Provide the (x, y) coordinate of the cell's center where the given text is located.  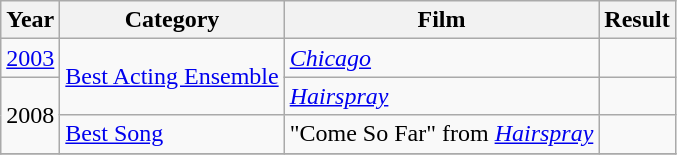
Category (172, 20)
Chicago (442, 58)
2003 (30, 58)
Hairspray (442, 96)
2008 (30, 115)
Year (30, 20)
Best Acting Ensemble (172, 77)
"Come So Far" from Hairspray (442, 134)
Result (637, 20)
Best Song (172, 134)
Film (442, 20)
